Scan for the cell matching the given text and deliver its [X, Y] coordinate at center. 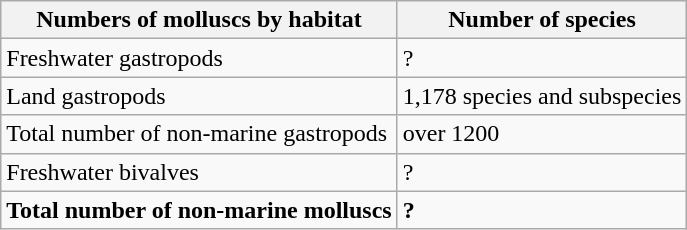
Freshwater bivalves [199, 172]
Numbers of molluscs by habitat [199, 20]
Freshwater gastropods [199, 58]
Total number of non-marine gastropods [199, 134]
Total number of non-marine molluscs [199, 210]
Land gastropods [199, 96]
Number of species [542, 20]
1,178 species and subspecies [542, 96]
over 1200 [542, 134]
